Locate the cell with the specified text and output its (X, Y) center coordinate. 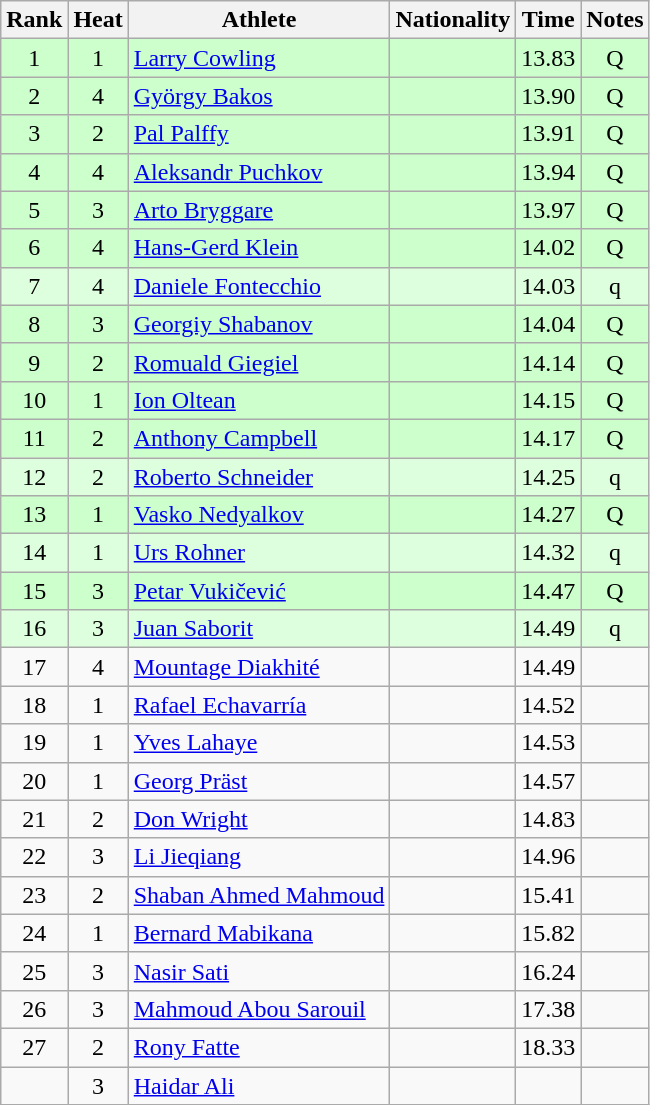
Time (548, 20)
Petar Vukičević (259, 591)
Georgiy Shabanov (259, 324)
15 (34, 591)
17.38 (548, 1009)
Li Jieqiang (259, 857)
Larry Cowling (259, 58)
25 (34, 971)
14.04 (548, 324)
13.94 (548, 172)
26 (34, 1009)
Mahmoud Abou Sarouil (259, 1009)
Nasir Sati (259, 971)
György Bakos (259, 96)
18.33 (548, 1047)
Yves Lahaye (259, 743)
Daniele Fontecchio (259, 286)
21 (34, 819)
Rafael Echavarría (259, 705)
15.82 (548, 933)
Haidar Ali (259, 1085)
Anthony Campbell (259, 438)
13.97 (548, 210)
14.47 (548, 591)
13.90 (548, 96)
Athlete (259, 20)
5 (34, 210)
Mountage Diakhité (259, 667)
14.57 (548, 781)
Rony Fatte (259, 1047)
Vasko Nedyalkov (259, 515)
7 (34, 286)
14.17 (548, 438)
19 (34, 743)
Shaban Ahmed Mahmoud (259, 895)
22 (34, 857)
14 (34, 553)
14.27 (548, 515)
Romuald Giegiel (259, 362)
Urs Rohner (259, 553)
14.14 (548, 362)
12 (34, 477)
13.83 (548, 58)
23 (34, 895)
Arto Bryggare (259, 210)
14.02 (548, 248)
Pal Palffy (259, 134)
14.96 (548, 857)
13 (34, 515)
16.24 (548, 971)
13.91 (548, 134)
Don Wright (259, 819)
Georg Präst (259, 781)
27 (34, 1047)
Nationality (453, 20)
14.15 (548, 400)
9 (34, 362)
11 (34, 438)
6 (34, 248)
Aleksandr Puchkov (259, 172)
Bernard Mabikana (259, 933)
14.32 (548, 553)
Ion Oltean (259, 400)
24 (34, 933)
14.83 (548, 819)
Juan Saborit (259, 629)
17 (34, 667)
20 (34, 781)
Heat (98, 20)
14.25 (548, 477)
16 (34, 629)
14.52 (548, 705)
Notes (615, 20)
15.41 (548, 895)
Hans-Gerd Klein (259, 248)
14.03 (548, 286)
14.53 (548, 743)
Roberto Schneider (259, 477)
18 (34, 705)
Rank (34, 20)
8 (34, 324)
10 (34, 400)
